Determine the (X, Y) coordinate at the center of the cell enclosing the given text.  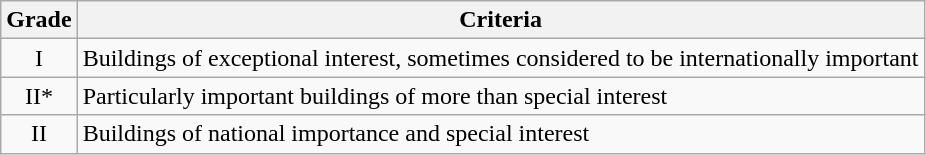
Particularly important buildings of more than special interest (500, 96)
Grade (39, 20)
Buildings of exceptional interest, sometimes considered to be internationally important (500, 58)
II* (39, 96)
Buildings of national importance and special interest (500, 134)
Criteria (500, 20)
I (39, 58)
II (39, 134)
